From the cell containing the given text, extract its center point as [x, y] coordinate. 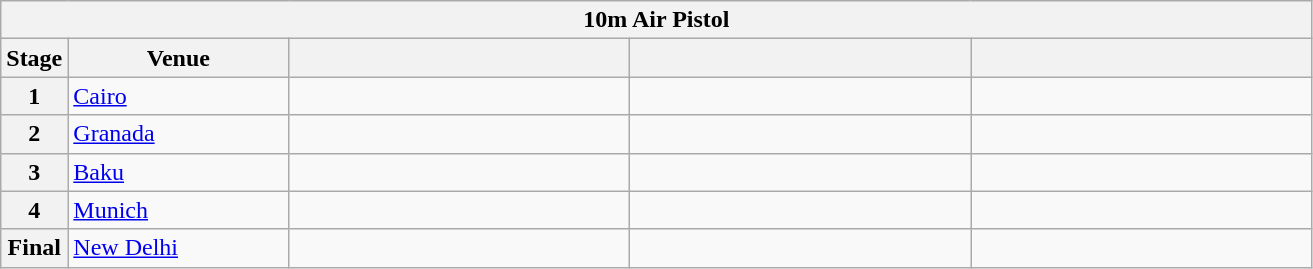
Munich [178, 210]
2 [34, 134]
4 [34, 210]
Venue [178, 58]
Final [34, 248]
Baku [178, 172]
1 [34, 96]
Granada [178, 134]
3 [34, 172]
10m Air Pistol [656, 20]
Stage [34, 58]
Cairo [178, 96]
New Delhi [178, 248]
